Output the (X, Y) coordinate of the center of the cell containing the given text.  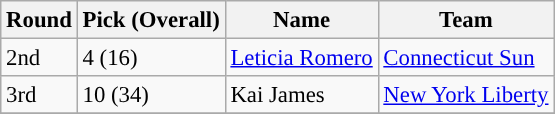
4 (16) (151, 58)
Kai James (302, 95)
2nd (39, 58)
3rd (39, 95)
Pick (Overall) (151, 20)
Name (302, 20)
Leticia Romero (302, 58)
Connecticut Sun (466, 58)
New York Liberty (466, 95)
Team (466, 20)
10 (34) (151, 95)
Round (39, 20)
